Pinpoint the cell where the given text exists, returning its (x, y) midpoint coordinate. 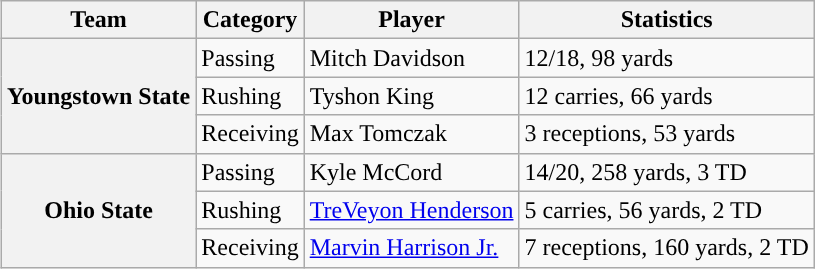
Max Tomczak (412, 134)
12/18, 98 yards (666, 58)
Category (250, 20)
14/20, 258 yards, 3 TD (666, 172)
Team (98, 20)
5 carries, 56 yards, 2 TD (666, 210)
TreVeyon Henderson (412, 210)
Marvin Harrison Jr. (412, 248)
12 carries, 66 yards (666, 96)
Mitch Davidson (412, 58)
7 receptions, 160 yards, 2 TD (666, 248)
Tyshon King (412, 96)
Player (412, 20)
Youngstown State (98, 96)
Ohio State (98, 210)
3 receptions, 53 yards (666, 134)
Statistics (666, 20)
Kyle McCord (412, 172)
